Scan for the cell matching the given text and deliver its [X, Y] coordinate at center. 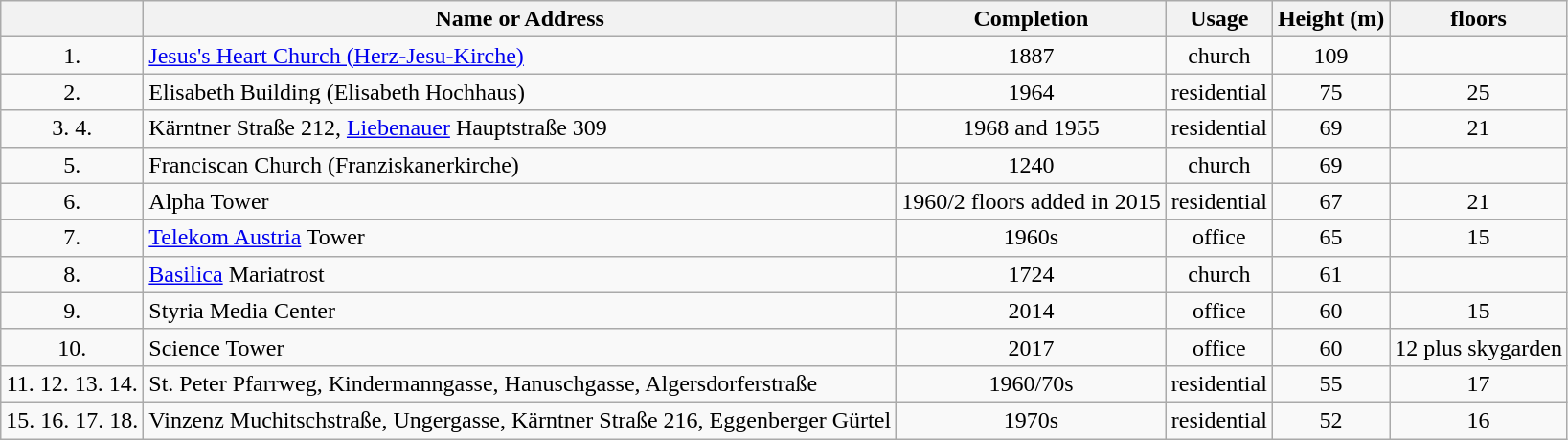
Name or Address [520, 19]
8. [73, 274]
17 [1479, 383]
6. [73, 201]
7. [73, 238]
1960s [1032, 238]
Alpha Tower [520, 201]
55 [1330, 383]
1887 [1032, 56]
1. [73, 56]
Completion [1032, 19]
67 [1330, 201]
2. [73, 92]
25 [1479, 92]
Usage [1218, 19]
1960/70s [1032, 383]
61 [1330, 274]
5. [73, 165]
11. 12. 13. 14. [73, 383]
Height (m) [1330, 19]
Jesus's Heart Church (Herz-Jesu-Kirche) [520, 56]
3. 4. [73, 128]
52 [1330, 420]
Kärntner Straße 212, Liebenauer Hauptstraße 309 [520, 128]
2014 [1032, 311]
16 [1479, 420]
1724 [1032, 274]
Science Tower [520, 347]
1960/2 floors added in 2015 [1032, 201]
Styria Media Center [520, 311]
floors [1479, 19]
1968 and 1955 [1032, 128]
9. [73, 311]
65 [1330, 238]
1240 [1032, 165]
2017 [1032, 347]
15. 16. 17. 18. [73, 420]
1964 [1032, 92]
Elisabeth Building (Elisabeth Hochhaus) [520, 92]
Vinzenz Muchitschstraße, Ungergasse, Kärntner Straße 216, Eggenberger Gürtel [520, 420]
12 plus skygarden [1479, 347]
10. [73, 347]
Franciscan Church (Franziskanerkirche) [520, 165]
St. Peter Pfarrweg, Kindermanngasse, Hanuschgasse, Algersdorferstraße [520, 383]
75 [1330, 92]
1970s [1032, 420]
109 [1330, 56]
Telekom Austria Tower [520, 238]
Basilica Mariatrost [520, 274]
